Capture the cell that displays the provided text and extract its [X, Y] central coordinate. 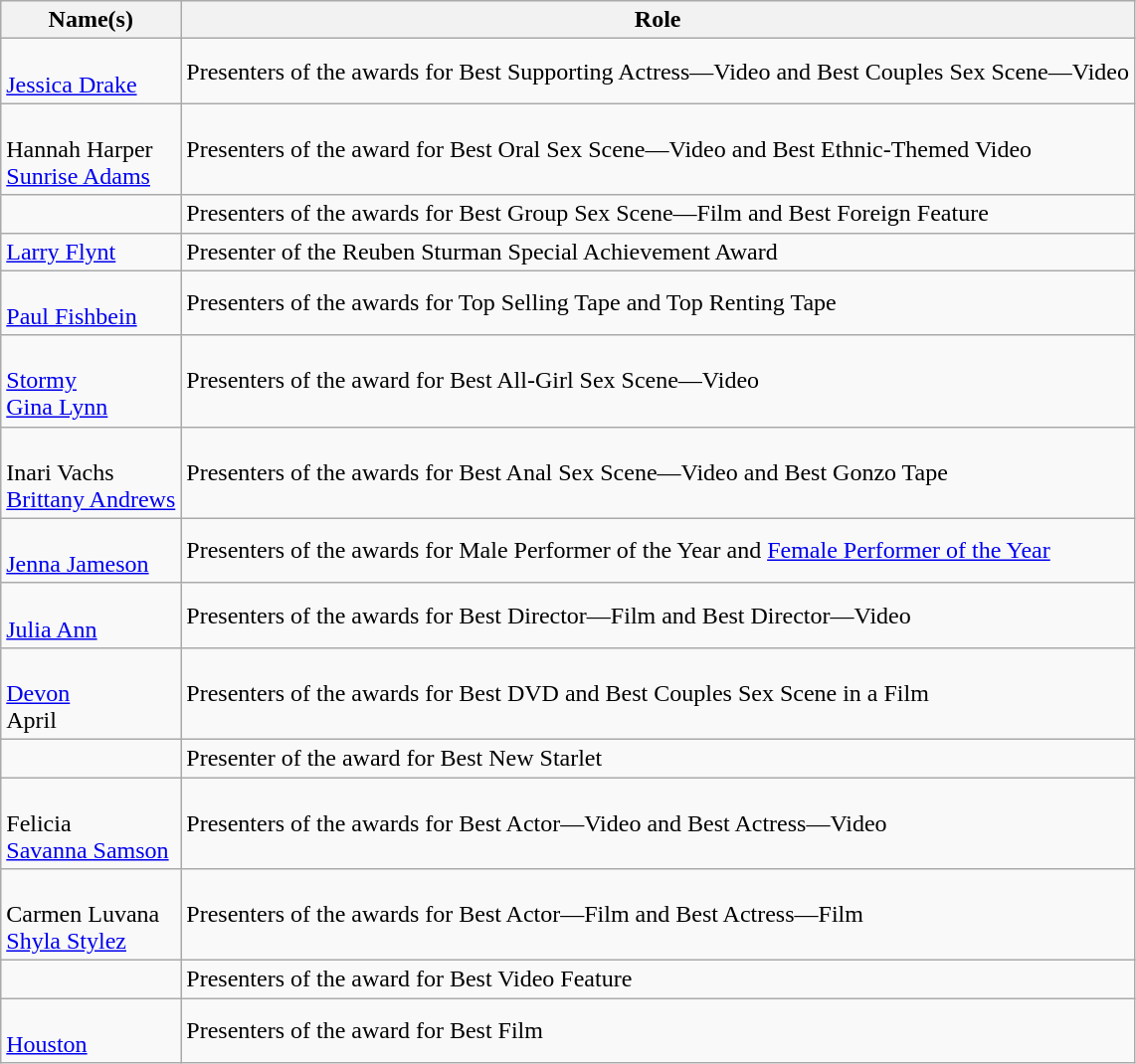
StormyGina Lynn [92, 381]
Presenters of the award for Best Oral Sex Scene—Video and Best Ethnic-Themed Video [659, 149]
Presenters of the awards for Best DVD and Best Couples Sex Scene in a Film [659, 693]
Carmen LuvanaShyla Stylez [92, 915]
Presenters of the award for Best All-Girl Sex Scene—Video [659, 381]
Hannah HarperSunrise Adams [92, 149]
Presenters of the award for Best Video Feature [659, 979]
Presenters of the awards for Best Group Sex Scene—Film and Best Foreign Feature [659, 214]
Presenters of the awards for Best Actor—Film and Best Actress—Film [659, 915]
DevonApril [92, 693]
Presenters of the awards for Best Actor—Video and Best Actress—Video [659, 823]
Presenters of the awards for Best Supporting Actress—Video and Best Couples Sex Scene—Video [659, 72]
Presenters of the awards for Top Selling Tape and Top Renting Tape [659, 302]
Inari VachsBrittany Andrews [92, 472]
FeliciaSavanna Samson [92, 823]
Julia Ann [92, 615]
Role [659, 20]
Presenters of the awards for Male Performer of the Year and Female Performer of the Year [659, 551]
Houston [92, 1030]
Jessica Drake [92, 72]
Presenter of the award for Best New Starlet [659, 758]
Name(s) [92, 20]
Presenter of the Reuben Sturman Special Achievement Award [659, 252]
Larry Flynt [92, 252]
Paul Fishbein [92, 302]
Presenters of the awards for Best Director—Film and Best Director—Video [659, 615]
Presenters of the awards for Best Anal Sex Scene—Video and Best Gonzo Tape [659, 472]
Jenna Jameson [92, 551]
Presenters of the award for Best Film [659, 1030]
